Detect which cell encompasses the target text, then output its (X, Y) center coordinate. 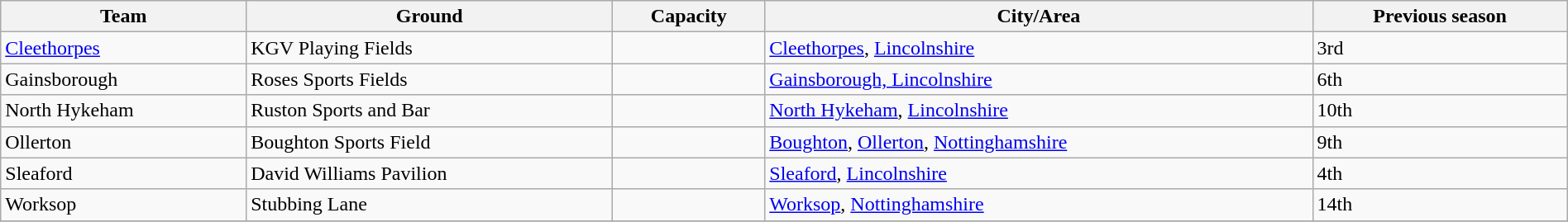
Team (124, 17)
10th (1440, 111)
Capacity (689, 17)
Roses Sports Fields (430, 79)
Sleaford (124, 173)
Worksop (124, 205)
4th (1440, 173)
Worksop, Nottinghamshire (1039, 205)
9th (1440, 142)
3rd (1440, 48)
City/Area (1039, 17)
Boughton, Ollerton, Nottinghamshire (1039, 142)
Previous season (1440, 17)
Stubbing Lane (430, 205)
Gainsborough (124, 79)
Cleethorpes (124, 48)
North Hykeham, Lincolnshire (1039, 111)
Boughton Sports Field (430, 142)
Cleethorpes, Lincolnshire (1039, 48)
Ollerton (124, 142)
6th (1440, 79)
Gainsborough, Lincolnshire (1039, 79)
Ground (430, 17)
14th (1440, 205)
KGV Playing Fields (430, 48)
North Hykeham (124, 111)
Ruston Sports and Bar (430, 111)
David Williams Pavilion (430, 173)
Sleaford, Lincolnshire (1039, 173)
